Determine the (X, Y) coordinate at the center of the cell enclosing the given text.  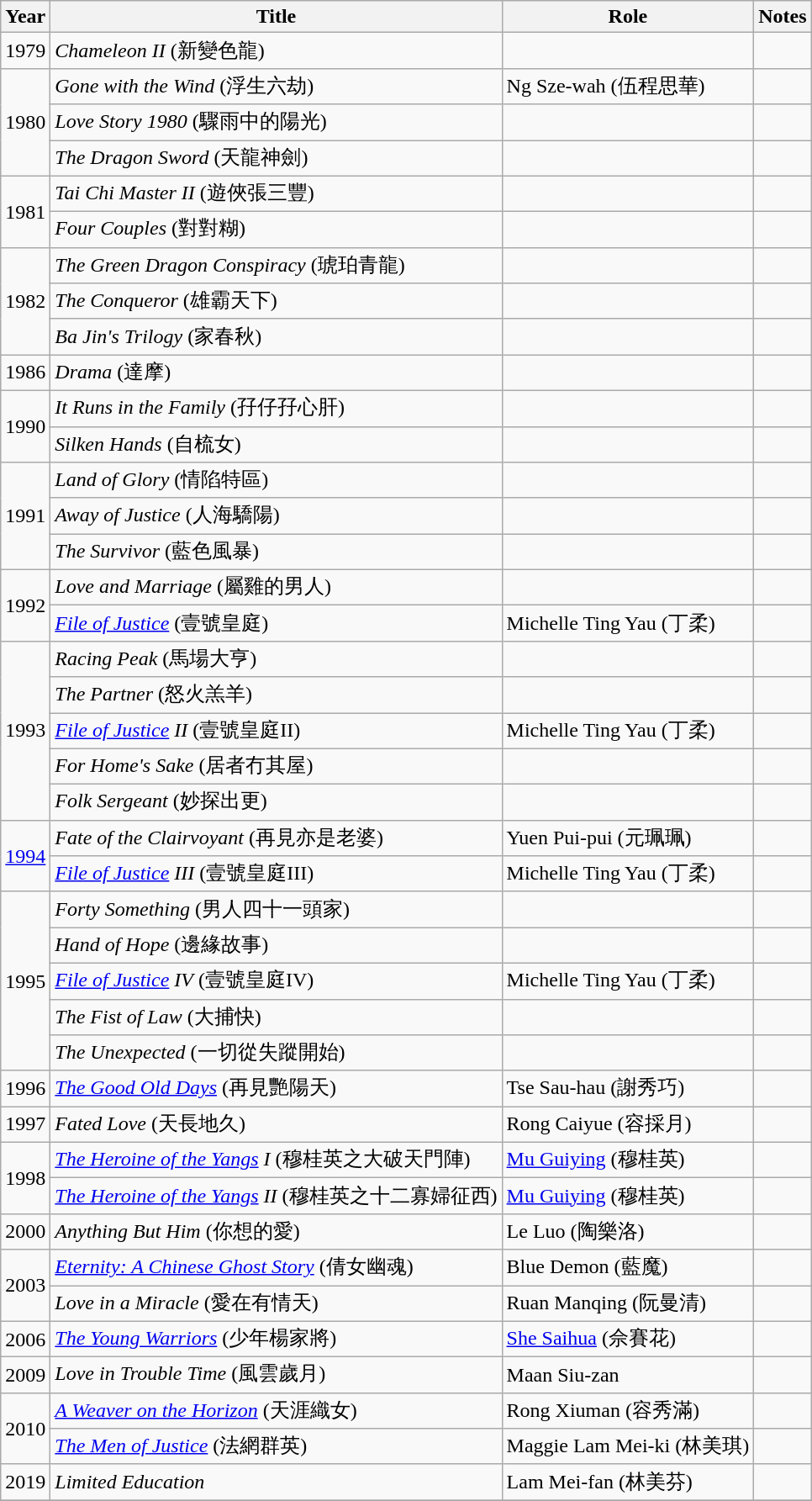
The Partner (怒火羔羊) (276, 695)
Rong Caiyue (容採月) (628, 1125)
Title (276, 17)
The Conqueror (雄霸天下) (276, 301)
1991 (25, 516)
Fated Love (天長地久) (276, 1125)
Folk Sergeant (妙探出更) (276, 802)
Rong Xiuman (容秀滿) (628, 1411)
Fate of the Clairvoyant (再見亦是老婆) (276, 838)
2009 (25, 1376)
The Fist of Law (大捕快) (276, 1017)
Gone with the Wind (浮生六劫) (276, 86)
For Home's Sake (居者冇其屋) (276, 767)
1981 (25, 212)
Love in a Miracle (愛在有情天) (276, 1303)
Limited Education (276, 1482)
File of Justice II (壹號皇庭II) (276, 732)
2000 (25, 1231)
1997 (25, 1125)
Ng Sze-wah (伍程思華) (628, 86)
Notes (783, 17)
Love in Trouble Time (風雲歲月) (276, 1376)
The Young Warriors (少年楊家將) (276, 1339)
Forty Something (男人四十一頭家) (276, 910)
Love and Marriage (屬雞的男人) (276, 587)
Tse Sau-hau (謝秀巧) (628, 1088)
She Saihua (佘賽花) (628, 1339)
Tai Chi Master II (遊俠張三豐) (276, 193)
Role (628, 17)
1982 (25, 301)
Drama (達摩) (276, 373)
Love Story 1980 (驟雨中的陽光) (276, 123)
The Unexpected (一切從失蹤開始) (276, 1053)
The Heroine of the Yangs II (穆桂英之十二寡婦征西) (276, 1196)
File of Justice (壹號皇庭) (276, 624)
Four Couples (對對糊) (276, 230)
1986 (25, 373)
1992 (25, 605)
2003 (25, 1285)
The Men of Justice (法網群英) (276, 1446)
Lam Mei-fan (林美芬) (628, 1482)
1979 (25, 50)
Anything But Him (你想的愛) (276, 1231)
Land of Glory (情陷特區) (276, 481)
1993 (25, 730)
It Runs in the Family (孖仔孖心肝) (276, 409)
Year (25, 17)
Racing Peak (馬場大亨) (276, 659)
File of Justice III (壹號皇庭III) (276, 875)
Ruan Manqing (阮曼清) (628, 1303)
File of Justice IV (壹號皇庭IV) (276, 980)
1990 (25, 425)
2006 (25, 1339)
The Good Old Days (再見艷陽天) (276, 1088)
A Weaver on the Horizon (天涯織女) (276, 1411)
Eternity: A Chinese Ghost Story (倩女幽魂) (276, 1268)
Away of Justice (人海驕陽) (276, 516)
The Survivor (藍色風暴) (276, 552)
Ba Jin's Trilogy (家春秋) (276, 336)
2010 (25, 1428)
1995 (25, 980)
Maan Siu-zan (628, 1376)
Chameleon II (新變色龍) (276, 50)
Silken Hands (自梳女) (276, 444)
1980 (25, 122)
Yuen Pui-pui (元珮珮) (628, 838)
Hand of Hope (邊緣故事) (276, 945)
Le Luo (陶樂洛) (628, 1231)
2019 (25, 1482)
Maggie Lam Mei-ki (林美琪) (628, 1446)
The Green Dragon Conspiracy (琥珀青龍) (276, 266)
The Heroine of the Yangs I (穆桂英之大破天門陣) (276, 1160)
1994 (25, 856)
The Dragon Sword (天龍神劍) (276, 158)
Blue Demon (藍魔) (628, 1268)
1998 (25, 1177)
1996 (25, 1088)
